Return the (X, Y) coordinate for the center point of the cell that contains the specified text.  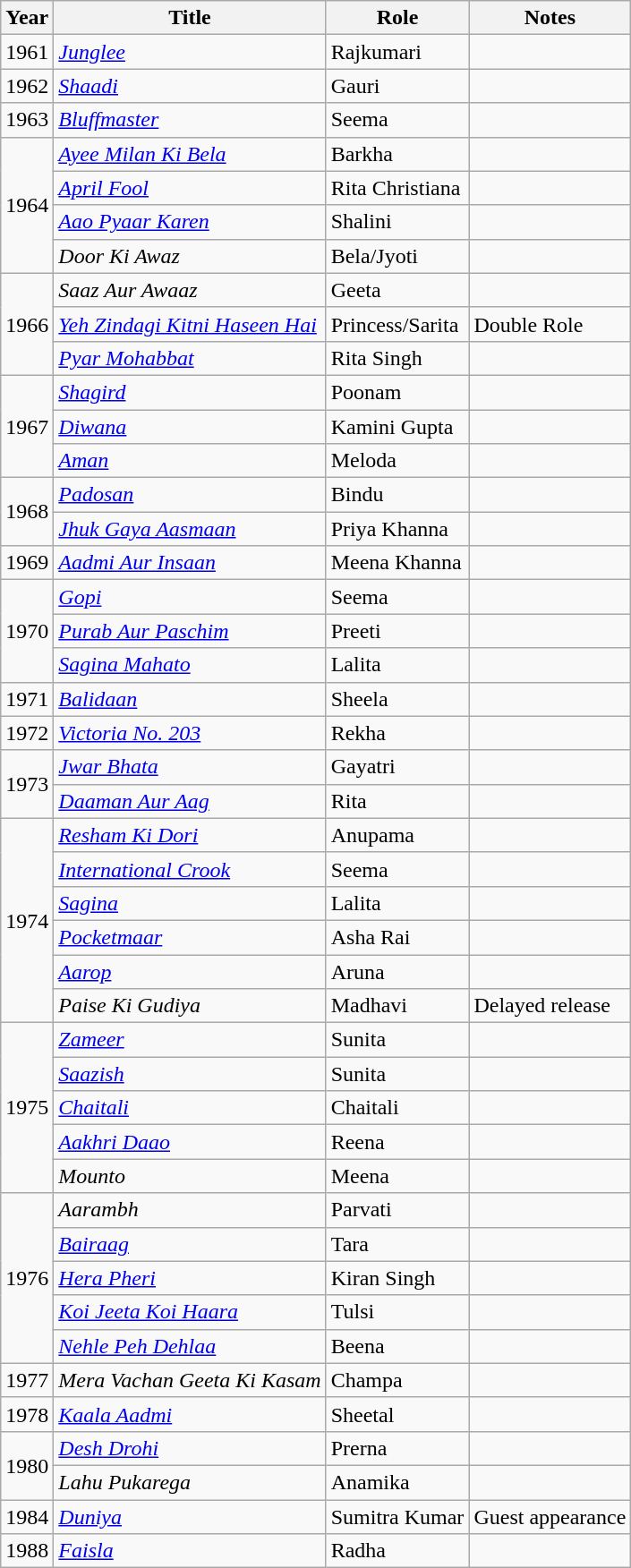
Door Ki Awaz (190, 256)
Zameer (190, 1040)
Meloda (397, 461)
1976 (27, 1278)
Guest appearance (550, 1517)
Kiran Singh (397, 1278)
Sheetal (397, 1414)
Tulsi (397, 1312)
Gayatri (397, 767)
1974 (27, 920)
Sumitra Kumar (397, 1517)
Bindu (397, 495)
Faisla (190, 1551)
Meena Khanna (397, 563)
Sheela (397, 699)
Rita (397, 801)
Aruna (397, 971)
Rita Christiana (397, 188)
Poonam (397, 392)
Padosan (190, 495)
Gopi (190, 597)
Rita Singh (397, 358)
Jhuk Gaya Aasmaan (190, 529)
1977 (27, 1380)
Hera Pheri (190, 1278)
Pyar Mohabbat (190, 358)
Mera Vachan Geeta Ki Kasam (190, 1380)
Shalini (397, 222)
Daaman Aur Aag (190, 801)
Prerna (397, 1448)
Rajkumari (397, 52)
Geeta (397, 290)
Aman (190, 461)
Tara (397, 1244)
Aao Pyaar Karen (190, 222)
Bluffmaster (190, 120)
Saazish (190, 1074)
Aarambh (190, 1210)
Kaala Aadmi (190, 1414)
Anupama (397, 835)
Rekha (397, 733)
Sagina (190, 903)
1972 (27, 733)
1969 (27, 563)
Shaadi (190, 86)
Priya Khanna (397, 529)
Beena (397, 1346)
Meena (397, 1176)
Reena (397, 1142)
Shagird (190, 392)
1961 (27, 52)
Junglee (190, 52)
Delayed release (550, 1006)
Double Role (550, 324)
Radha (397, 1551)
Desh Drohi (190, 1448)
Purab Aur Paschim (190, 631)
Barkha (397, 154)
Bela/Jyoti (397, 256)
1963 (27, 120)
Kamini Gupta (397, 427)
Mounto (190, 1176)
Yeh Zindagi Kitni Haseen Hai (190, 324)
1964 (27, 205)
1966 (27, 324)
1967 (27, 426)
1971 (27, 699)
Preeti (397, 631)
1968 (27, 512)
1980 (27, 1465)
Duniya (190, 1517)
Aakhri Daao (190, 1142)
1970 (27, 631)
Paise Ki Gudiya (190, 1006)
Sagina Mahato (190, 665)
Balidaan (190, 699)
Resham Ki Dori (190, 835)
Jwar Bhata (190, 767)
Ayee Milan Ki Bela (190, 154)
Asha Rai (397, 937)
Princess/Sarita (397, 324)
Aarop (190, 971)
Pocketmaar (190, 937)
Diwana (190, 427)
Bairaag (190, 1244)
Champa (397, 1380)
Year (27, 18)
Lahu Pukarega (190, 1482)
International Crook (190, 869)
1988 (27, 1551)
Nehle Peh Dehlaa (190, 1346)
Madhavi (397, 1006)
Aadmi Aur Insaan (190, 563)
Parvati (397, 1210)
Anamika (397, 1482)
April Fool (190, 188)
Gauri (397, 86)
Role (397, 18)
Title (190, 18)
1973 (27, 784)
1962 (27, 86)
Victoria No. 203 (190, 733)
1978 (27, 1414)
1975 (27, 1108)
Koi Jeeta Koi Haara (190, 1312)
1984 (27, 1517)
Saaz Aur Awaaz (190, 290)
Notes (550, 18)
